Scan for the cell matching the given text and deliver its (X, Y) coordinate at center. 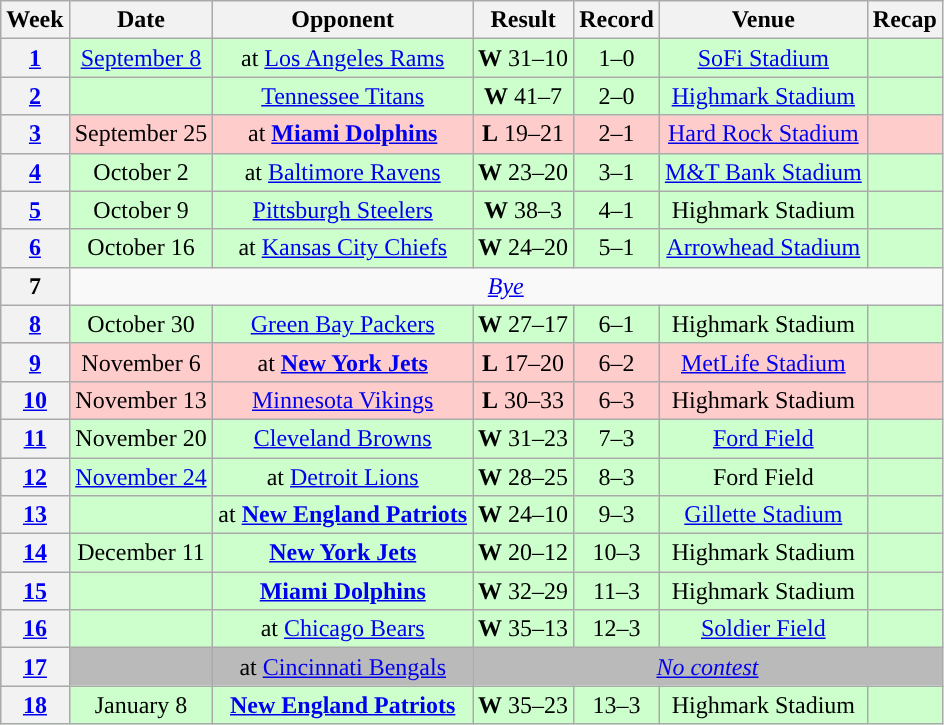
W 35–23 (524, 705)
W 28–25 (524, 477)
January 8 (141, 705)
Record (617, 20)
8–3 (617, 477)
5 (35, 210)
November 13 (141, 400)
November 24 (141, 477)
7 (35, 286)
W 31–23 (524, 438)
4–1 (617, 210)
Hard Rock Stadium (763, 134)
Miami Dolphins (343, 591)
at Chicago Bears (343, 629)
Pittsburgh Steelers (343, 210)
at Kansas City Chiefs (343, 248)
at New England Patriots (343, 515)
W 32–29 (524, 591)
at Los Angeles Rams (343, 58)
10–3 (617, 553)
Tennessee Titans (343, 96)
W 24–20 (524, 248)
Date (141, 20)
15 (35, 591)
3–1 (617, 172)
13–3 (617, 705)
October 2 (141, 172)
at Miami Dolphins (343, 134)
L 19–21 (524, 134)
12–3 (617, 629)
New York Jets (343, 553)
W 41–7 (524, 96)
6–1 (617, 324)
4 (35, 172)
5–1 (617, 248)
at Baltimore Ravens (343, 172)
at Detroit Lions (343, 477)
Recap (904, 20)
Bye (506, 286)
11 (35, 438)
17 (35, 667)
Soldier Field (763, 629)
10 (35, 400)
November 20 (141, 438)
W 23–20 (524, 172)
September 8 (141, 58)
Arrowhead Stadium (763, 248)
9 (35, 362)
Green Bay Packers (343, 324)
MetLife Stadium (763, 362)
12 (35, 477)
6–2 (617, 362)
December 11 (141, 553)
W 35–13 (524, 629)
at Cincinnati Bengals (343, 667)
2–1 (617, 134)
18 (35, 705)
1–0 (617, 58)
November 6 (141, 362)
September 25 (141, 134)
13 (35, 515)
at New York Jets (343, 362)
Gillette Stadium (763, 515)
No contest (708, 667)
SoFi Stadium (763, 58)
W 38–3 (524, 210)
October 30 (141, 324)
6–3 (617, 400)
Opponent (343, 20)
W 24–10 (524, 515)
L 30–33 (524, 400)
Venue (763, 20)
8 (35, 324)
3 (35, 134)
1 (35, 58)
7–3 (617, 438)
New England Patriots (343, 705)
6 (35, 248)
14 (35, 553)
M&T Bank Stadium (763, 172)
L 17–20 (524, 362)
Cleveland Browns (343, 438)
October 16 (141, 248)
2 (35, 96)
W 20–12 (524, 553)
Result (524, 20)
W 31–10 (524, 58)
16 (35, 629)
11–3 (617, 591)
2–0 (617, 96)
Week (35, 20)
9–3 (617, 515)
Minnesota Vikings (343, 400)
October 9 (141, 210)
W 27–17 (524, 324)
